For the text-containing cell, return its midpoint in [X, Y] coordinate format. 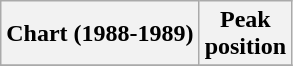
Peakposition [245, 34]
Chart (1988-1989) [100, 34]
